Identify which cell holds the provided text, then report its [x, y] central coordinate. 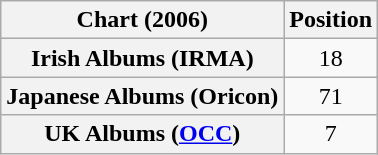
71 [331, 96]
18 [331, 58]
Position [331, 20]
7 [331, 134]
Irish Albums (IRMA) [142, 58]
Chart (2006) [142, 20]
Japanese Albums (Oricon) [142, 96]
UK Albums (OCC) [142, 134]
